Determine the [x, y] coordinate at the center of the cell enclosing the given text.  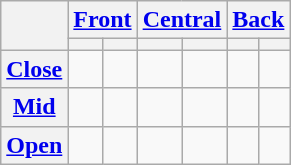
Central [182, 20]
Back [258, 20]
Mid [34, 107]
Open [34, 145]
Close [34, 69]
Front [102, 20]
